Provide the (x, y) coordinate of the cell's center where the given text is located.  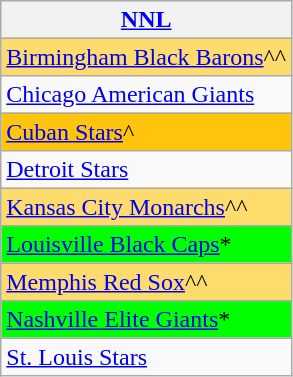
Memphis Red Sox^^ (146, 282)
Louisville Black Caps* (146, 244)
Kansas City Monarchs^^ (146, 206)
Nashville Elite Giants* (146, 318)
St. Louis Stars (146, 356)
NNL (146, 20)
Cuban Stars^ (146, 132)
Detroit Stars (146, 170)
Birmingham Black Barons^^ (146, 56)
Chicago American Giants (146, 94)
